Provide the [x, y] coordinate of the cell's center where the given text is located.  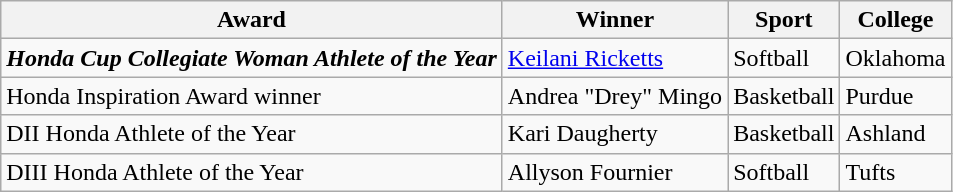
Kari Daugherty [614, 134]
Sport [784, 20]
Oklahoma [896, 58]
Keilani Ricketts [614, 58]
Winner [614, 20]
College [896, 20]
Andrea "Drey" Mingo [614, 96]
Award [252, 20]
Ashland [896, 134]
Honda Cup Collegiate Woman Athlete of the Year [252, 58]
DII Honda Athlete of the Year [252, 134]
Honda Inspiration Award winner [252, 96]
Allyson Fournier [614, 172]
Tufts [896, 172]
Purdue [896, 96]
DIII Honda Athlete of the Year [252, 172]
